Locate the cell with the specified text and output its [X, Y] center coordinate. 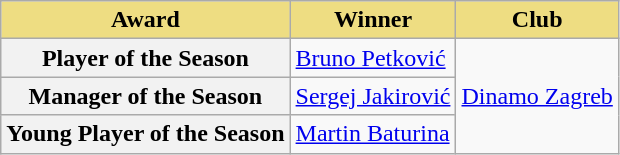
Sergej Jakirović [373, 96]
Winner [373, 20]
Bruno Petković [373, 58]
Player of the Season [146, 58]
Award [146, 20]
Young Player of the Season [146, 134]
Club [537, 20]
Manager of the Season [146, 96]
Martin Baturina [373, 134]
Dinamo Zagreb [537, 96]
